Extract the (x, y) coordinate from the center of the cell holding the provided text.  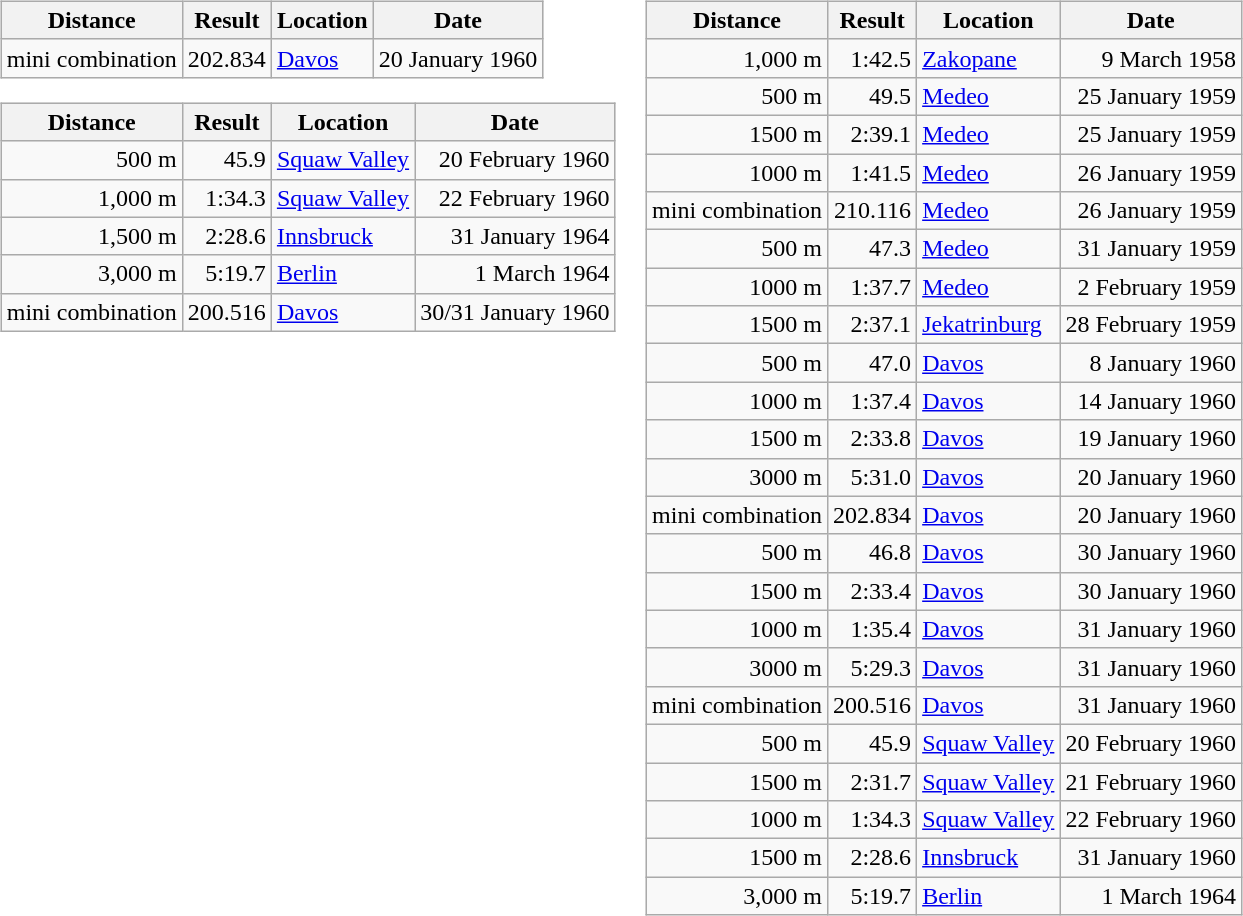
5:31.0 (872, 477)
47.0 (872, 363)
Jekatrinburg (988, 325)
1:37.7 (872, 287)
31 January 1964 (515, 236)
2:39.1 (872, 134)
9 March 1958 (1151, 58)
21 February 1960 (1151, 781)
1:41.5 (872, 173)
1:35.4 (872, 629)
47.3 (872, 249)
31 January 1959 (1151, 249)
Zakopane (988, 58)
1:37.4 (872, 401)
5:29.3 (872, 667)
49.5 (872, 96)
210.116 (872, 211)
19 January 1960 (1151, 439)
2:37.1 (872, 325)
2:33.8 (872, 439)
2:31.7 (872, 781)
30/31 January 1960 (515, 312)
8 January 1960 (1151, 363)
46.8 (872, 553)
2:33.4 (872, 591)
1,500 m (92, 236)
1:42.5 (872, 58)
14 January 1960 (1151, 401)
2 February 1959 (1151, 287)
28 February 1959 (1151, 325)
